Return the [X, Y] coordinate for the center point of the cell that contains the specified text.  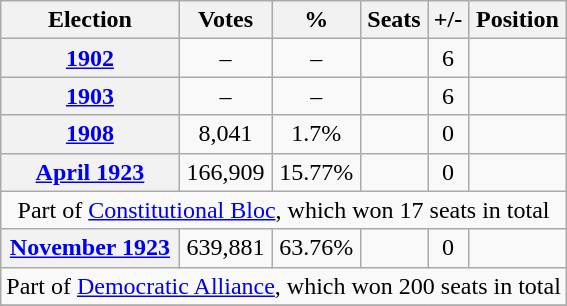
1908 [90, 134]
% [316, 20]
+/- [448, 20]
Position [518, 20]
Part of Democratic Alliance, which won 200 seats in total [284, 286]
15.77% [316, 172]
Seats [394, 20]
8,041 [226, 134]
April 1923 [90, 172]
63.76% [316, 248]
1903 [90, 96]
166,909 [226, 172]
1902 [90, 58]
November 1923 [90, 248]
Votes [226, 20]
Part of Constitutional Bloc, which won 17 seats in total [284, 210]
Election [90, 20]
1.7% [316, 134]
639,881 [226, 248]
